Find where the given text appears and provide that cell's center as [X, Y] coordinate. 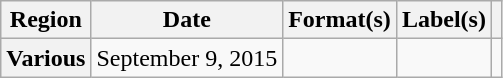
Label(s) [444, 20]
Date [187, 20]
September 9, 2015 [187, 58]
Region [46, 20]
Format(s) [340, 20]
Various [46, 58]
